Provide the (x, y) coordinate of the cell's center where the given text is located.  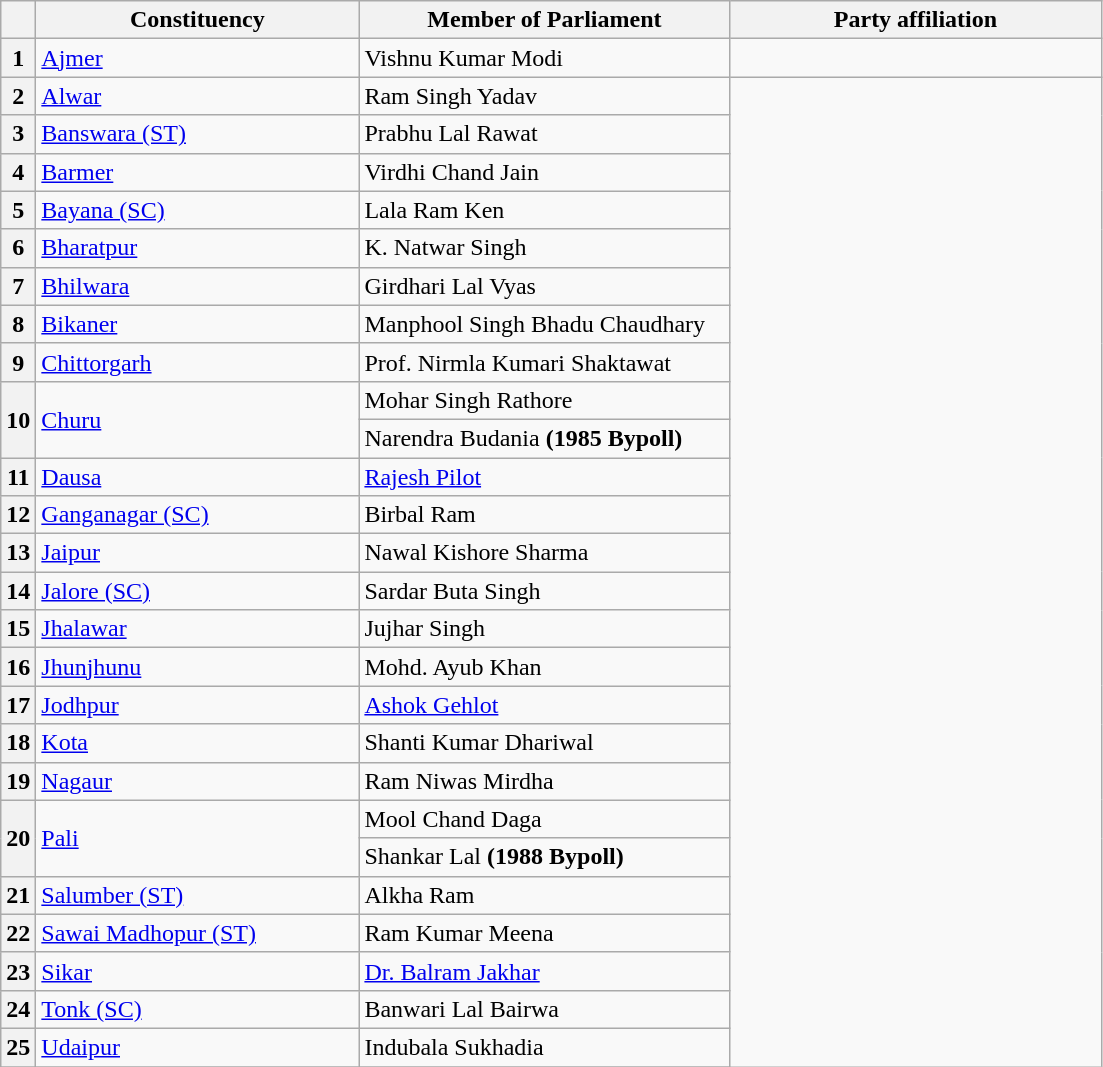
Salumber (ST) (198, 895)
Ajmer (198, 58)
3 (18, 134)
Bikaner (198, 324)
Sardar Buta Singh (544, 591)
Sikar (198, 971)
Pali (198, 838)
15 (18, 629)
Udaipur (198, 1047)
12 (18, 515)
Banswara (ST) (198, 134)
8 (18, 324)
Ganganagar (SC) (198, 515)
Indubala Sukhadia (544, 1047)
Narendra Budania (1985 Bypoll) (544, 438)
Banwari Lal Bairwa (544, 1009)
Lala Ram Ken (544, 210)
Prof. Nirmla Kumari Shaktawat (544, 362)
7 (18, 286)
Rajesh Pilot (544, 477)
Sawai Madhopur (ST) (198, 933)
Jalore (SC) (198, 591)
11 (18, 477)
Bayana (SC) (198, 210)
14 (18, 591)
1 (18, 58)
Girdhari Lal Vyas (544, 286)
18 (18, 743)
25 (18, 1047)
Jaipur (198, 553)
Tonk (SC) (198, 1009)
Ram Singh Yadav (544, 96)
Jujhar Singh (544, 629)
Dr. Balram Jakhar (544, 971)
Manphool Singh Bhadu Chaudhary (544, 324)
21 (18, 895)
10 (18, 419)
K. Natwar Singh (544, 248)
Ram Kumar Meena (544, 933)
Jhalawar (198, 629)
19 (18, 781)
Ashok Gehlot (544, 705)
5 (18, 210)
Shanti Kumar Dhariwal (544, 743)
Bharatpur (198, 248)
Virdhi Chand Jain (544, 172)
Party affiliation (916, 20)
Mool Chand Daga (544, 819)
Churu (198, 419)
Jhunjhunu (198, 667)
9 (18, 362)
Ram Niwas Mirdha (544, 781)
Nagaur (198, 781)
Kota (198, 743)
Jodhpur (198, 705)
Birbal Ram (544, 515)
Mohd. Ayub Khan (544, 667)
Vishnu Kumar Modi (544, 58)
Dausa (198, 477)
Barmer (198, 172)
23 (18, 971)
16 (18, 667)
20 (18, 838)
Alkha Ram (544, 895)
Shankar Lal (1988 Bypoll) (544, 857)
Constituency (198, 20)
Mohar Singh Rathore (544, 400)
4 (18, 172)
2 (18, 96)
13 (18, 553)
Bhilwara (198, 286)
Nawal Kishore Sharma (544, 553)
6 (18, 248)
Alwar (198, 96)
Prabhu Lal Rawat (544, 134)
22 (18, 933)
Member of Parliament (544, 20)
24 (18, 1009)
Chittorgarh (198, 362)
17 (18, 705)
